Provide the [X, Y] coordinate of the cell's center where the given text is located.  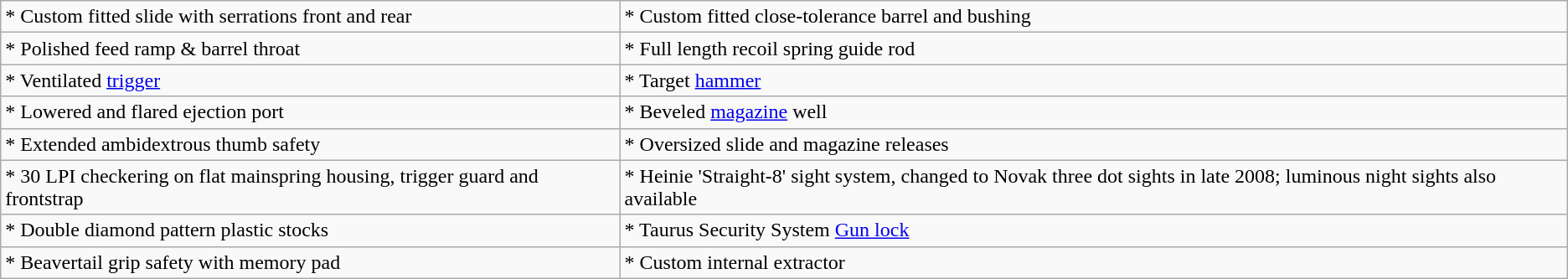
* Double diamond pattern plastic stocks [310, 230]
* Oversized slide and magazine releases [1094, 144]
* Extended ambidextrous thumb safety [310, 144]
* Beavertail grip safety with memory pad [310, 262]
* Heinie 'Straight-8' sight system, changed to Novak three dot sights in late 2008; luminous night sights also available [1094, 188]
* Custom internal extractor [1094, 262]
* Polished feed ramp & barrel throat [310, 49]
* Custom fitted close-tolerance barrel and bushing [1094, 17]
* Target hammer [1094, 80]
* Beveled magazine well [1094, 112]
* Taurus Security System Gun lock [1094, 230]
* Lowered and flared ejection port [310, 112]
* 30 LPI checkering on flat mainspring housing, trigger guard and frontstrap [310, 188]
* Custom fitted slide with serrations front and rear [310, 17]
* Ventilated trigger [310, 80]
* Full length recoil spring guide rod [1094, 49]
